Search for the cell housing the specified text and yield its [X, Y] center coordinate. 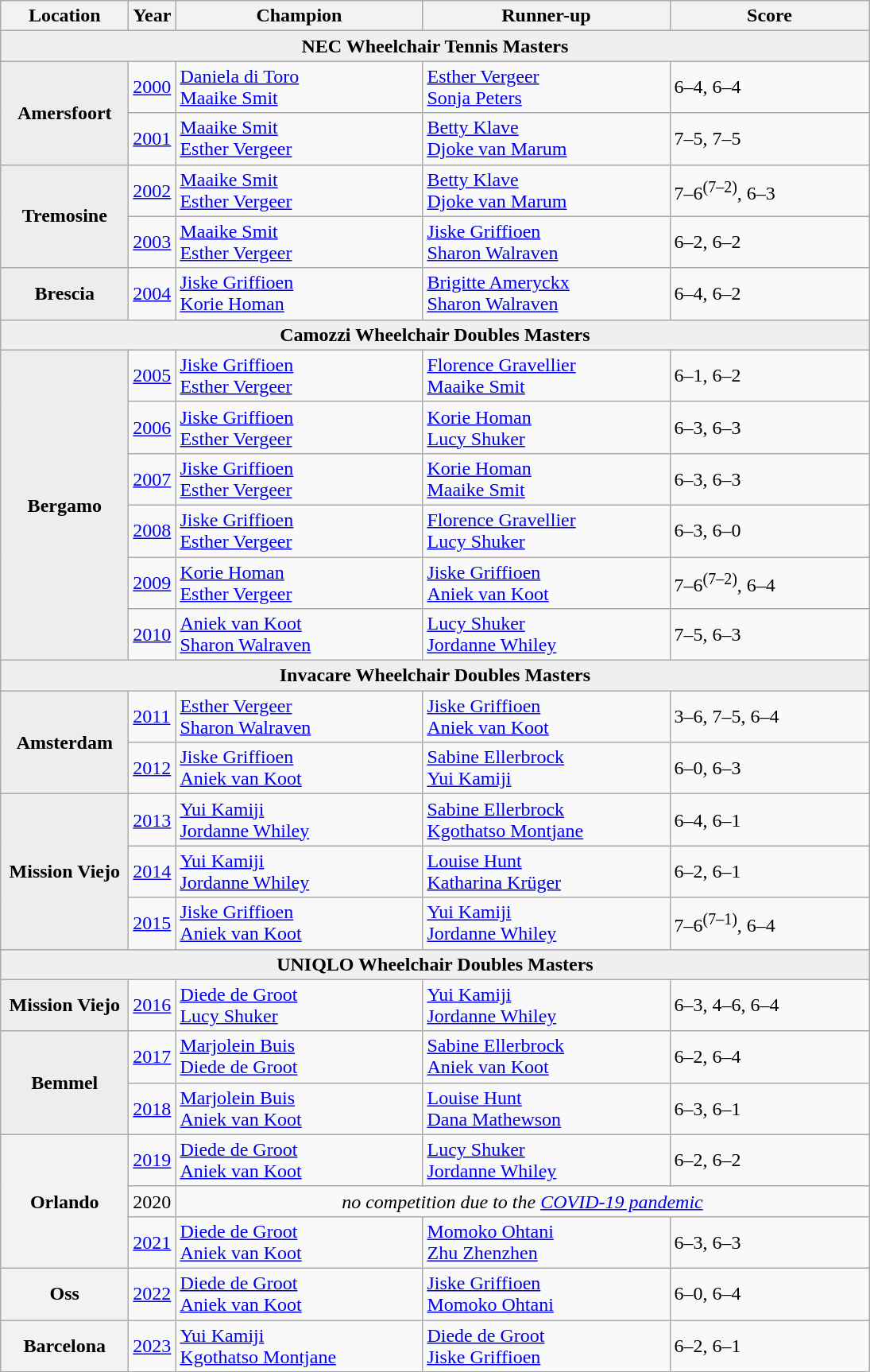
2016 [153, 1005]
2000 [153, 87]
2011 [153, 717]
7–5, 6–3 [769, 634]
Louise Hunt Dana Mathewson [547, 1108]
Amersfoort [65, 113]
Korie Homan Esther Vergeer [299, 582]
Score [769, 16]
Diede de Groot Jiske Griffioen [547, 1345]
UNIQLO Wheelchair Doubles Masters [435, 964]
2012 [153, 768]
2022 [153, 1294]
Tremosine [65, 216]
Jiske Griffioen Korie Homan [299, 294]
6–0, 6–4 [769, 1294]
Florence Gravellier Maaike Smit [547, 375]
2023 [153, 1345]
2013 [153, 820]
6–2, 6–4 [769, 1057]
Louise Hunt Katharina Krüger [547, 871]
7–6(7–2), 6–3 [769, 191]
Korie Homan Maaike Smit [547, 479]
2002 [153, 191]
2008 [153, 531]
Marjolein Buis Diede de Groot [299, 1057]
Amsterdam [65, 742]
Bemmel [65, 1083]
2021 [153, 1242]
2007 [153, 479]
2020 [153, 1201]
2004 [153, 294]
NEC Wheelchair Tennis Masters [435, 46]
Location [65, 16]
Invacare Wheelchair Doubles Masters [435, 676]
7–5, 7–5 [769, 138]
3–6, 7–5, 6–4 [769, 717]
2010 [153, 634]
2001 [153, 138]
2018 [153, 1108]
no competition due to the COVID-19 pandemic [523, 1201]
Jiske Griffioen Momoko Ohtani [547, 1294]
Year [153, 16]
Marjolein Buis Aniek van Koot [299, 1108]
2003 [153, 242]
6–4, 6–4 [769, 87]
6–4, 6–1 [769, 820]
2009 [153, 582]
Bergamo [65, 505]
6–3, 6–0 [769, 531]
Florence Gravellier Lucy Shuker [547, 531]
Aniek van Koot Sharon Walraven [299, 634]
Sabine Ellerbrock Yui Kamiji [547, 768]
Runner-up [547, 16]
2019 [153, 1161]
6–3, 4–6, 6–4 [769, 1005]
Esther Vergeer Sharon Walraven [299, 717]
Esther Vergeer Sonja Peters [547, 87]
Momoko Ohtani Zhu Zhenzhen [547, 1242]
2014 [153, 871]
2006 [153, 428]
Korie Homan Lucy Shuker [547, 428]
Orlando [65, 1201]
Camozzi Wheelchair Doubles Masters [435, 335]
6–4, 6–2 [769, 294]
Yui Kamiji Kgothatso Montjane [299, 1345]
7–6(7–1), 6–4 [769, 924]
Barcelona [65, 1345]
Jiske Griffioen Sharon Walraven [547, 242]
2017 [153, 1057]
2005 [153, 375]
6–3, 6–1 [769, 1108]
7–6(7–2), 6–4 [769, 582]
Oss [65, 1294]
Daniela di Toro Maaike Smit [299, 87]
Sabine Ellerbrock Aniek van Koot [547, 1057]
2015 [153, 924]
6–0, 6–3 [769, 768]
Diede de Groot Lucy Shuker [299, 1005]
Champion [299, 16]
Brescia [65, 294]
Brigitte Ameryckx Sharon Walraven [547, 294]
6–1, 6–2 [769, 375]
Sabine Ellerbrock Kgothatso Montjane [547, 820]
